For the text-containing cell, return its midpoint in (x, y) coordinate format. 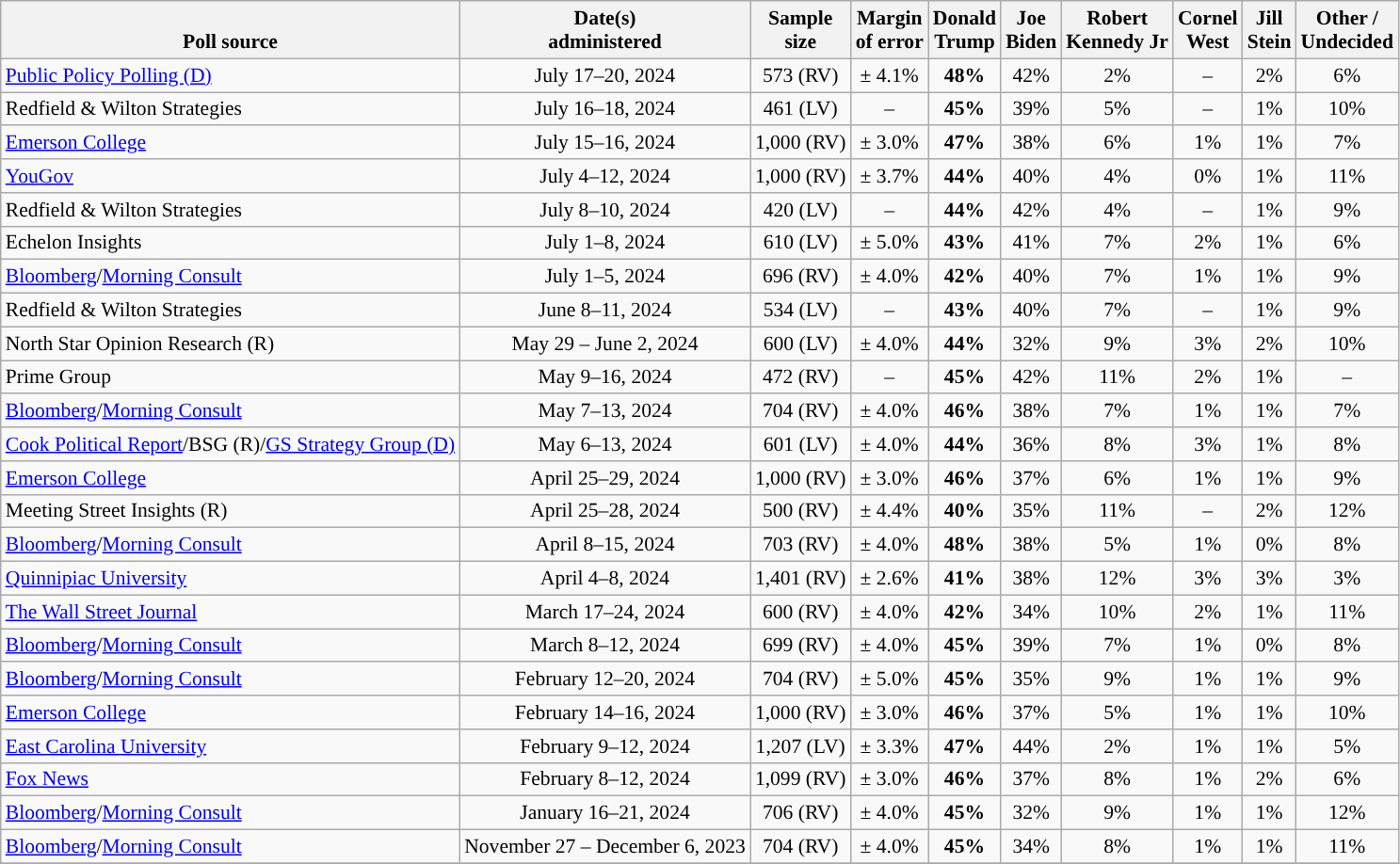
North Star Opinion Research (R) (230, 344)
500 (RV) (800, 511)
36% (1031, 444)
696 (RV) (800, 277)
May 7–13, 2024 (604, 411)
± 4.1% (890, 75)
April 25–28, 2024 (604, 511)
± 3.3% (890, 746)
Echelon Insights (230, 243)
November 27 – December 6, 2023 (604, 847)
July 1–8, 2024 (604, 243)
April 4–8, 2024 (604, 579)
February 14–16, 2024 (604, 712)
Fox News (230, 779)
± 4.4% (890, 511)
January 16–21, 2024 (604, 813)
July 15–16, 2024 (604, 143)
573 (RV) (800, 75)
Date(s)administered (604, 30)
Public Policy Polling (D) (230, 75)
July 8–10, 2024 (604, 210)
706 (RV) (800, 813)
Marginof error (890, 30)
Quinnipiac University (230, 579)
703 (RV) (800, 545)
May 6–13, 2024 (604, 444)
JillStein (1269, 30)
July 16–18, 2024 (604, 109)
RobertKennedy Jr (1117, 30)
April 8–15, 2024 (604, 545)
February 8–12, 2024 (604, 779)
Prime Group (230, 377)
March 8–12, 2024 (604, 646)
DonaldTrump (964, 30)
534 (LV) (800, 311)
Meeting Street Insights (R) (230, 511)
601 (LV) (800, 444)
Poll source (230, 30)
600 (RV) (800, 612)
June 8–11, 2024 (604, 311)
610 (LV) (800, 243)
July 1–5, 2024 (604, 277)
The Wall Street Journal (230, 612)
April 25–29, 2024 (604, 478)
July 17–20, 2024 (604, 75)
YouGov (230, 176)
Samplesize (800, 30)
CornelWest (1208, 30)
± 3.7% (890, 176)
February 12–20, 2024 (604, 680)
699 (RV) (800, 646)
461 (LV) (800, 109)
420 (LV) (800, 210)
February 9–12, 2024 (604, 746)
Cook Political Report/BSG (R)/GS Strategy Group (D) (230, 444)
600 (LV) (800, 344)
472 (RV) (800, 377)
May 9–16, 2024 (604, 377)
JoeBiden (1031, 30)
Other /Undecided (1347, 30)
± 2.6% (890, 579)
July 4–12, 2024 (604, 176)
1,099 (RV) (800, 779)
May 29 – June 2, 2024 (604, 344)
East Carolina University (230, 746)
1,207 (LV) (800, 746)
March 17–24, 2024 (604, 612)
1,401 (RV) (800, 579)
